Pinpoint the cell where the given text exists, returning its (x, y) midpoint coordinate. 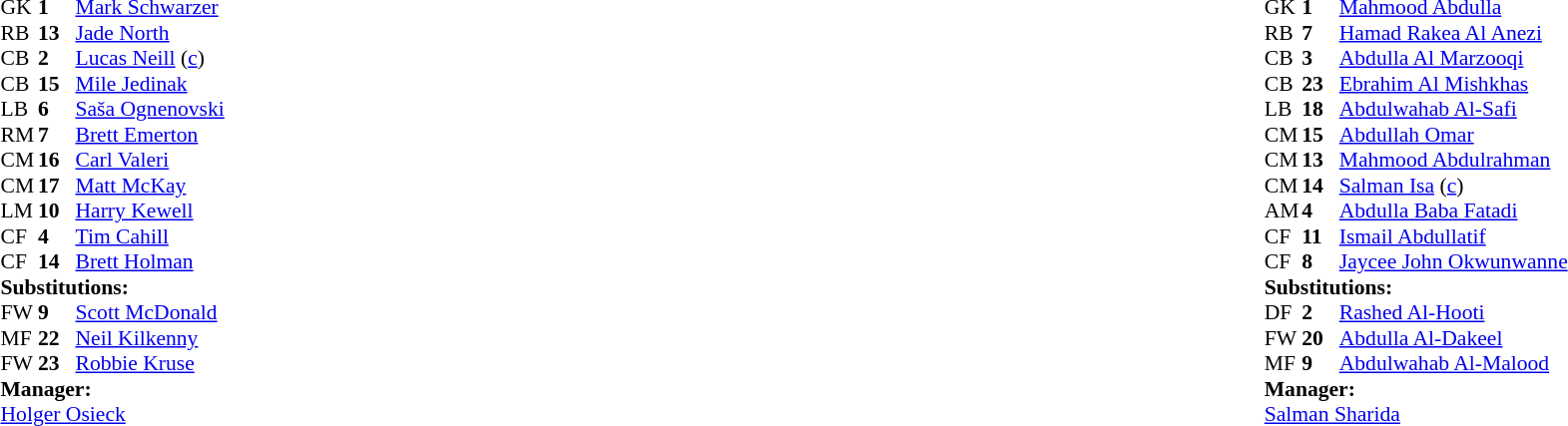
Abdulwahab Al-Malood (1453, 364)
8 (1320, 262)
Matt McKay (150, 186)
17 (57, 186)
Mahmood Abdulrahman (1453, 161)
11 (1320, 236)
Scott McDonald (150, 312)
LM (19, 211)
Neil Kilkenny (150, 338)
Brett Holman (150, 262)
18 (1320, 109)
Tim Cahill (150, 236)
Hamad Rakea Al Anezi (1453, 33)
Brett Emerton (150, 135)
Abdullah Omar (1453, 135)
Saša Ognenovski (150, 109)
Lucas Neill (c) (150, 59)
6 (57, 109)
Robbie Kruse (150, 364)
Abdulla Baba Fatadi (1453, 211)
Abdulla Al Marzooqi (1453, 59)
Harry Kewell (150, 211)
Rashed Al-Hooti (1453, 312)
20 (1320, 338)
22 (57, 338)
Jade North (150, 33)
Salman Isa (c) (1453, 186)
Ebrahim Al Mishkhas (1453, 84)
16 (57, 161)
Ismail Abdullatif (1453, 236)
Mile Jedinak (150, 84)
RM (19, 135)
Abdulla Al-Dakeel (1453, 338)
3 (1320, 59)
Jaycee John Okwunwanne (1453, 262)
DF (1284, 312)
Abdulwahab Al-Safi (1453, 109)
10 (57, 211)
Carl Valeri (150, 161)
AM (1284, 211)
